Determine the (X, Y) coordinate at the center of the cell enclosing the given text.  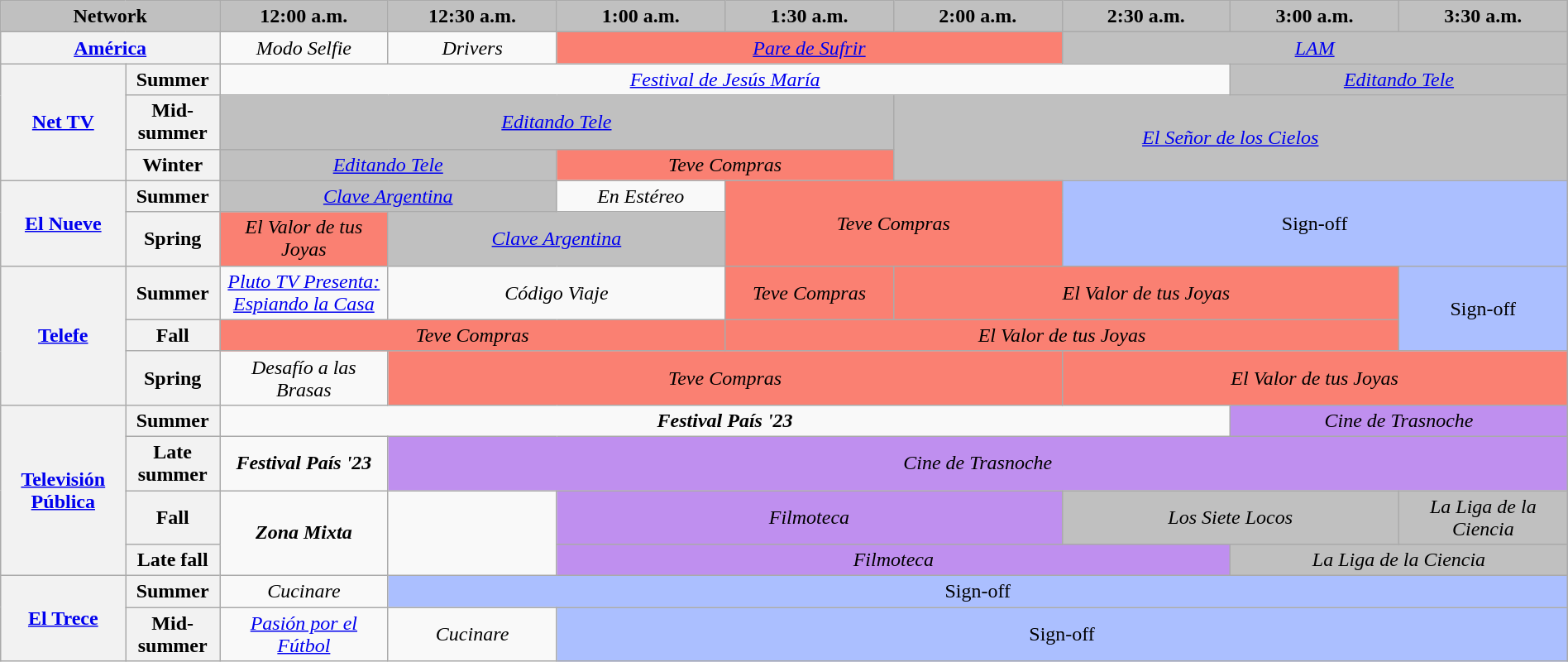
12:30 a.m. (472, 17)
Zona Mixta (304, 533)
Winter (173, 165)
Los Siete Locos (1231, 516)
El Nueve (63, 223)
2:00 a.m. (978, 17)
3:00 a.m. (1315, 17)
Pare de Sufrir (809, 48)
1:00 a.m. (641, 17)
Pluto TV Presenta: Espiando la Casa (304, 293)
En Estéreo (641, 196)
3:30 a.m. (1483, 17)
1:30 a.m. (810, 17)
Festival de Jesús María (725, 79)
Late fall (173, 560)
Código Viaje (556, 293)
Modo Selfie (304, 48)
Drivers (472, 48)
Net TV (63, 122)
Televisión Pública (63, 490)
América (111, 48)
2:30 a.m. (1146, 17)
El Señor de los Cielos (1231, 137)
Late summer (173, 463)
Network (111, 17)
Desafío a las Brasas (304, 377)
Pasión por el Fútbol (304, 634)
12:00 a.m. (304, 17)
El Trece (63, 619)
LAM (1315, 48)
Telefe (63, 335)
